Pinpoint the cell where the given text exists, returning its [X, Y] midpoint coordinate. 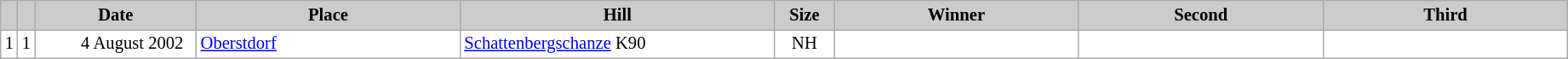
Second [1200, 15]
Date [116, 15]
Hill [617, 15]
Oberstdorf [329, 44]
Schattenbergschanze K90 [617, 44]
Winner [957, 15]
Size [804, 15]
Place [329, 15]
Third [1445, 15]
4 August 2002 [116, 44]
NH [804, 44]
